Determine the (X, Y) coordinate at the center of the cell enclosing the given text.  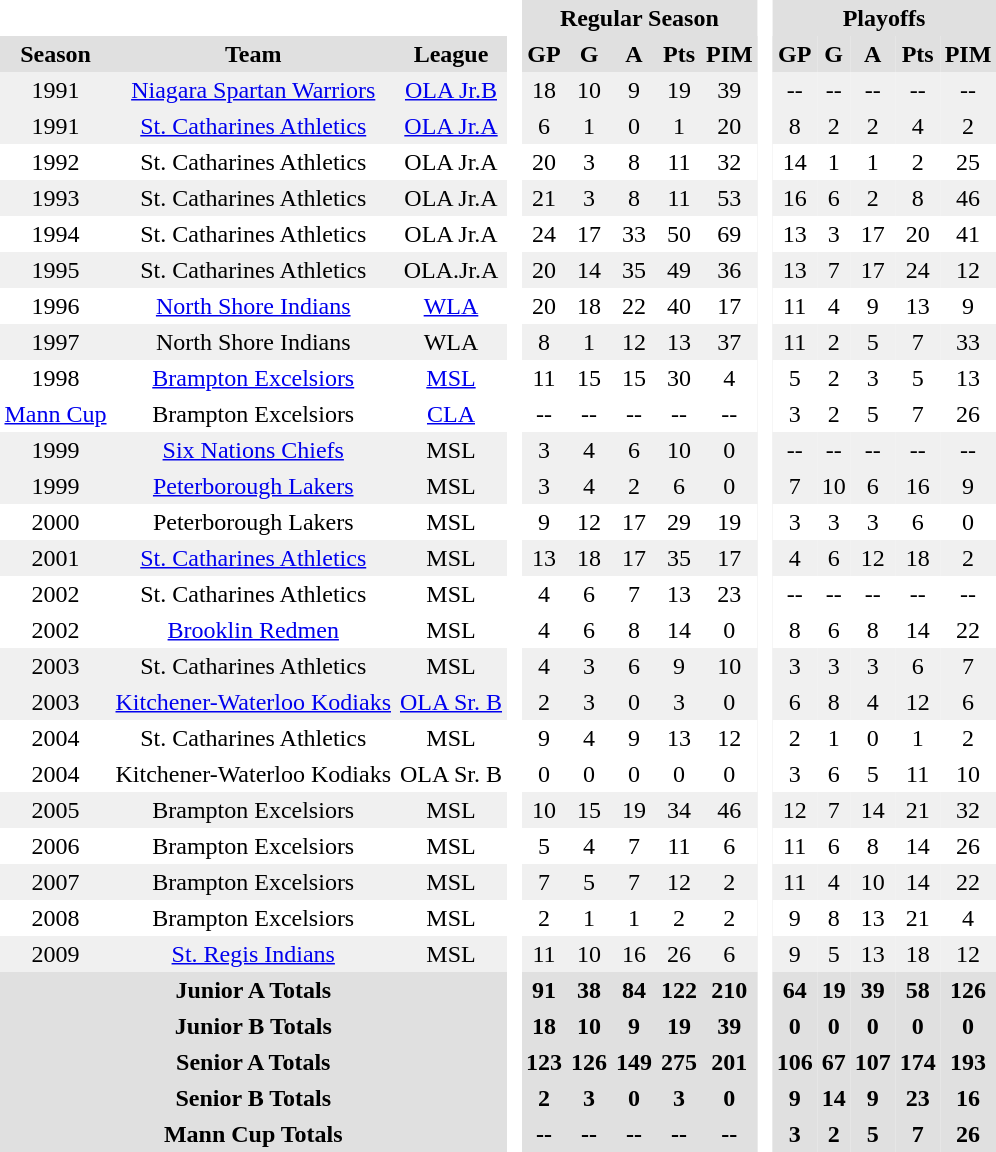
2006 (56, 846)
St. Regis Indians (253, 954)
193 (968, 1062)
37 (730, 342)
30 (680, 378)
106 (794, 1062)
210 (730, 990)
29 (680, 522)
Junior A Totals (254, 990)
275 (680, 1062)
58 (918, 990)
40 (680, 306)
1996 (56, 306)
36 (730, 270)
53 (730, 198)
50 (680, 234)
OLA Jr.B (450, 90)
49 (680, 270)
Team (253, 54)
1994 (56, 234)
149 (634, 1062)
Senior B Totals (254, 1098)
1997 (56, 342)
25 (968, 162)
34 (680, 810)
Mann Cup (56, 414)
123 (544, 1062)
1998 (56, 378)
2001 (56, 558)
201 (730, 1062)
91 (544, 990)
1992 (56, 162)
OLA.Jr.A (450, 270)
174 (918, 1062)
84 (634, 990)
Niagara Spartan Warriors (253, 90)
CLA (450, 414)
1993 (56, 198)
2008 (56, 918)
Senior A Totals (254, 1062)
107 (872, 1062)
1995 (56, 270)
2000 (56, 522)
Mann Cup Totals (254, 1134)
Regular Season (640, 18)
Playoffs (884, 18)
Junior B Totals (254, 1026)
64 (794, 990)
69 (730, 234)
2007 (56, 882)
Brooklin Redmen (253, 630)
Season (56, 54)
League (450, 54)
41 (968, 234)
2009 (56, 954)
Six Nations Chiefs (253, 450)
38 (590, 990)
2005 (56, 810)
122 (680, 990)
67 (834, 1062)
